Locate the cell with the specified text and output its (X, Y) center coordinate. 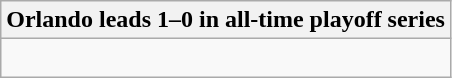
Orlando leads 1–0 in all-time playoff series (226, 20)
